Search for the cell housing the specified text and yield its (X, Y) center coordinate. 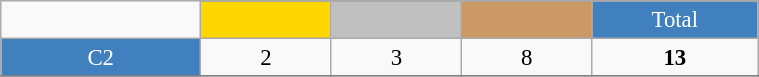
13 (675, 58)
2 (266, 58)
8 (527, 58)
C2 (101, 58)
Total (675, 20)
3 (396, 58)
